Locate the cell with the specified text and output its (X, Y) center coordinate. 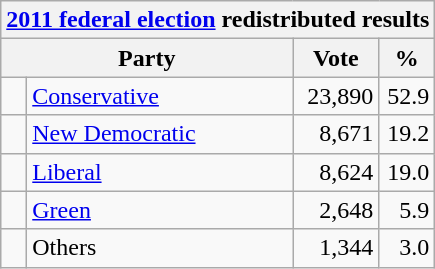
19.0 (407, 172)
1,344 (336, 248)
2,648 (336, 210)
Vote (336, 58)
Party (147, 58)
Conservative (160, 96)
Others (160, 248)
2011 federal election redistributed results (218, 20)
Liberal (160, 172)
8,624 (336, 172)
23,890 (336, 96)
8,671 (336, 134)
19.2 (407, 134)
% (407, 58)
Green (160, 210)
5.9 (407, 210)
52.9 (407, 96)
3.0 (407, 248)
New Democratic (160, 134)
